Locate the cell with the specified text and output its [x, y] center coordinate. 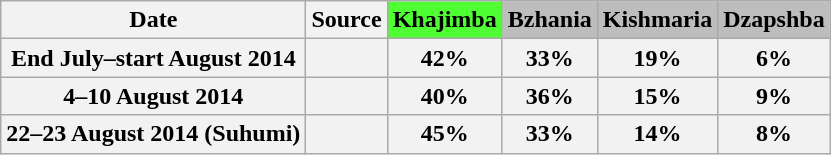
Bzhania [550, 20]
22–23 August 2014 (Suhumi) [154, 134]
Date [154, 20]
6% [774, 58]
9% [774, 96]
14% [657, 134]
36% [550, 96]
15% [657, 96]
42% [444, 58]
Kishmaria [657, 20]
8% [774, 134]
End July–start August 2014 [154, 58]
40% [444, 96]
Source [346, 20]
Dzapshba [774, 20]
19% [657, 58]
4–10 August 2014 [154, 96]
Khajimba [444, 20]
45% [444, 134]
